For the text-containing cell, return its midpoint in [x, y] coordinate format. 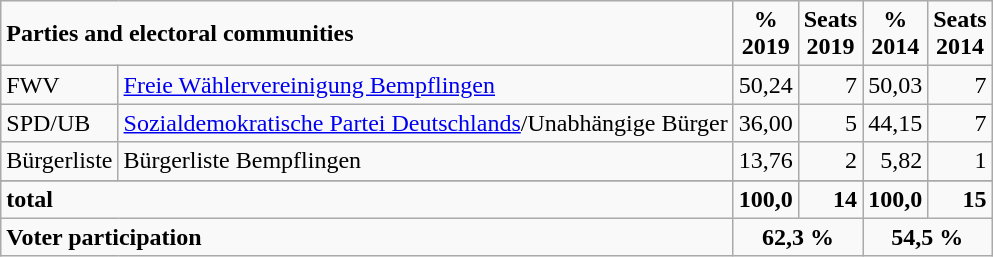
5 [830, 123]
1 [960, 161]
62,3 % [798, 237]
13,76 [766, 161]
SPD/UB [60, 123]
total [367, 199]
%2014 [896, 34]
Seats2019 [830, 34]
Parties and electoral communities [367, 34]
FWV [60, 85]
Voter participation [367, 237]
Seats2014 [960, 34]
Bürgerliste [60, 161]
Sozialdemokratische Partei Deutschlands/Unabhängige Bürger [426, 123]
36,00 [766, 123]
5,82 [896, 161]
15 [960, 199]
Freie Wählervereinigung Bempflingen [426, 85]
14 [830, 199]
Bürgerliste Bempflingen [426, 161]
50,03 [896, 85]
44,15 [896, 123]
54,5 % [928, 237]
50,24 [766, 85]
%2019 [766, 34]
2 [830, 161]
